Determine the (X, Y) coordinate at the center of the cell enclosing the given text.  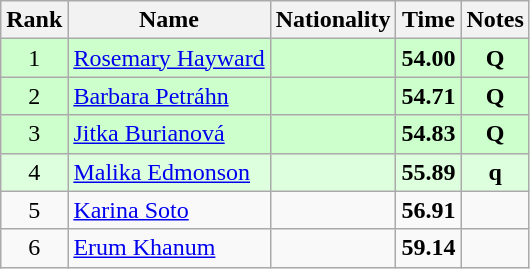
Rosemary Hayward (169, 58)
Nationality (333, 20)
1 (34, 58)
Barbara Petráhn (169, 96)
Rank (34, 20)
2 (34, 96)
Karina Soto (169, 210)
Erum Khanum (169, 248)
Jitka Burianová (169, 134)
4 (34, 172)
54.71 (428, 96)
55.89 (428, 172)
Time (428, 20)
56.91 (428, 210)
5 (34, 210)
59.14 (428, 248)
54.83 (428, 134)
3 (34, 134)
54.00 (428, 58)
q (495, 172)
Malika Edmonson (169, 172)
6 (34, 248)
Name (169, 20)
Notes (495, 20)
